Search for the cell housing the specified text and yield its (X, Y) center coordinate. 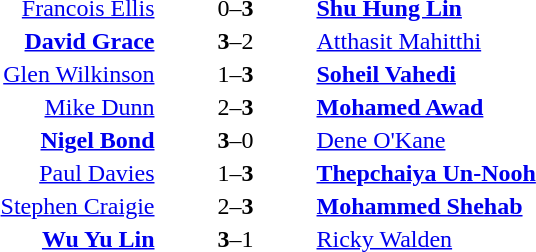
3–2 (236, 41)
3–0 (236, 140)
